From the cell containing the given text, extract its center point as [X, Y] coordinate. 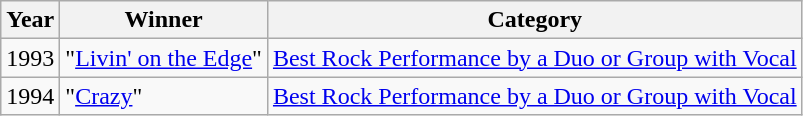
Year [30, 20]
Winner [164, 20]
"Crazy" [164, 96]
1994 [30, 96]
"Livin' on the Edge" [164, 58]
Category [534, 20]
1993 [30, 58]
